Pinpoint the cell where the given text exists, returning its [x, y] midpoint coordinate. 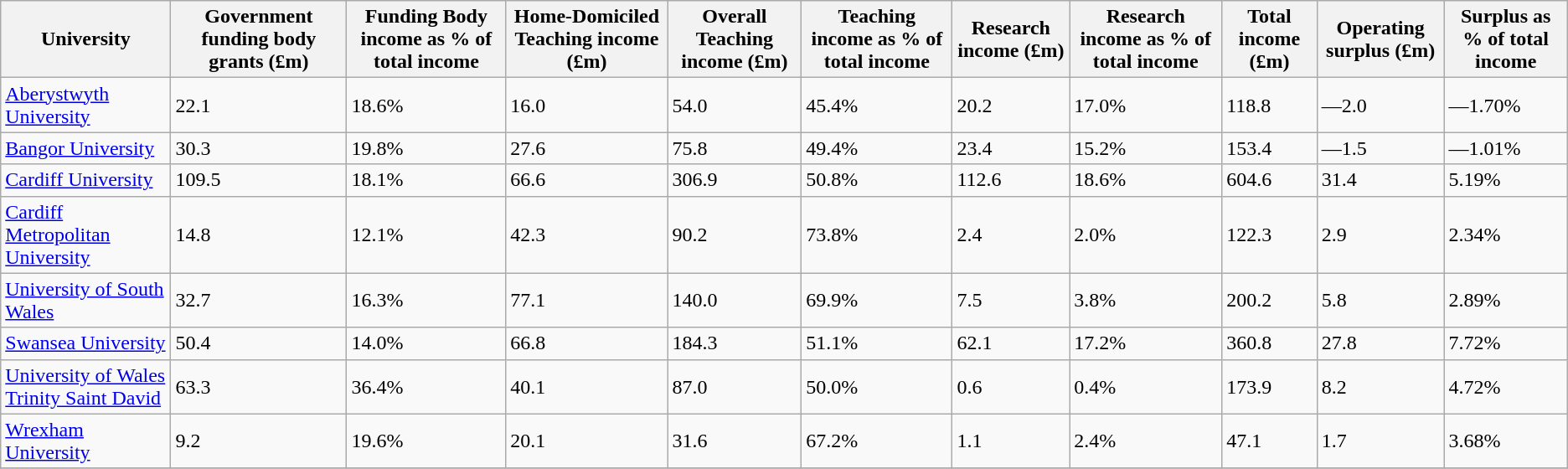
66.8 [586, 343]
153.4 [1270, 148]
9.2 [259, 441]
—1.5 [1380, 148]
14.8 [259, 234]
50.4 [259, 343]
Government funding body grants (£m) [259, 39]
17.2% [1146, 343]
12.1% [426, 234]
Total income (£m) [1270, 39]
Cardiff Metropolitan University [85, 234]
Bangor University [85, 148]
50.8% [877, 180]
19.6% [426, 441]
36.4% [426, 387]
17.0% [1146, 106]
Teaching income as % of total income [877, 39]
Home-Domiciled Teaching income (£m) [586, 39]
University of Wales Trinity Saint David [85, 387]
Wrexham University [85, 441]
77.1 [586, 300]
42.3 [586, 234]
40.1 [586, 387]
19.8% [426, 148]
27.6 [586, 148]
31.6 [735, 441]
140.0 [735, 300]
2.0% [1146, 234]
118.8 [1270, 106]
18.1% [426, 180]
109.5 [259, 180]
3.8% [1146, 300]
66.6 [586, 180]
5.8 [1380, 300]
45.4% [877, 106]
Research income as % of total income [1146, 39]
14.0% [426, 343]
49.4% [877, 148]
54.0 [735, 106]
1.7 [1380, 441]
4.72% [1506, 387]
0.4% [1146, 387]
20.2 [1011, 106]
7.5 [1011, 300]
University [85, 39]
8.2 [1380, 387]
62.1 [1011, 343]
Overall Teaching income (£m) [735, 39]
Surplus as % of total income [1506, 39]
31.4 [1380, 180]
Aberystwyth University [85, 106]
2.89% [1506, 300]
16.0 [586, 106]
32.7 [259, 300]
2.34% [1506, 234]
27.8 [1380, 343]
Operating surplus (£m) [1380, 39]
30.3 [259, 148]
2.4% [1146, 441]
15.2% [1146, 148]
306.9 [735, 180]
—2.0 [1380, 106]
5.19% [1506, 180]
16.3% [426, 300]
Swansea University [85, 343]
67.2% [877, 441]
69.9% [877, 300]
173.9 [1270, 387]
360.8 [1270, 343]
122.3 [1270, 234]
University of South Wales [85, 300]
51.1% [877, 343]
1.1 [1011, 441]
2.4 [1011, 234]
50.0% [877, 387]
3.68% [1506, 441]
200.2 [1270, 300]
63.3 [259, 387]
Funding Body income as % of total income [426, 39]
47.1 [1270, 441]
22.1 [259, 106]
Cardiff University [85, 180]
604.6 [1270, 180]
75.8 [735, 148]
20.1 [586, 441]
87.0 [735, 387]
0.6 [1011, 387]
Research income (£m) [1011, 39]
2.9 [1380, 234]
90.2 [735, 234]
—1.70% [1506, 106]
—1.01% [1506, 148]
23.4 [1011, 148]
73.8% [877, 234]
7.72% [1506, 343]
112.6 [1011, 180]
184.3 [735, 343]
